Return (X, Y) of the center of cell containing provided text 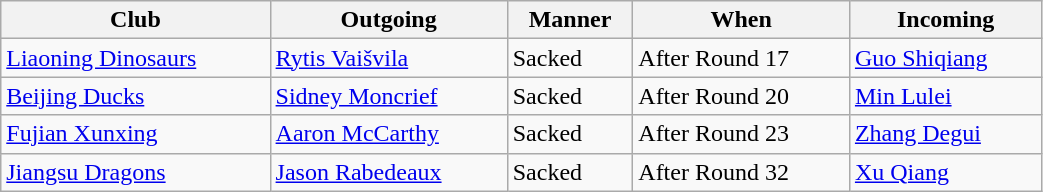
When (742, 20)
Rytis Vaišvila (388, 58)
Liaoning Dinosaurs (136, 58)
After Round 17 (742, 58)
Zhang Degui (946, 134)
Aaron McCarthy (388, 134)
Fujian Xunxing (136, 134)
After Round 20 (742, 96)
Min Lulei (946, 96)
Incoming (946, 20)
Manner (570, 20)
Jiangsu Dragons (136, 172)
Beijing Ducks (136, 96)
Sidney Moncrief (388, 96)
Xu Qiang (946, 172)
Jason Rabedeaux (388, 172)
Outgoing (388, 20)
Club (136, 20)
After Round 32 (742, 172)
Guo Shiqiang (946, 58)
After Round 23 (742, 134)
